For the text-containing cell, return its midpoint in [X, Y] coordinate format. 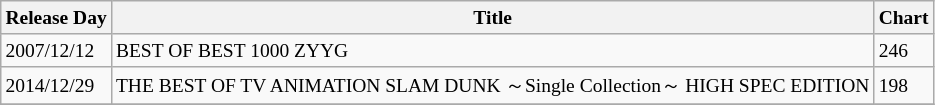
THE BEST OF TV ANIMATION SLAM DUNK ～Single Collection～ HIGH SPEC EDITION [492, 85]
198 [904, 85]
Chart [904, 18]
2007/12/12 [56, 50]
Title [492, 18]
246 [904, 50]
2014/12/29 [56, 85]
Release Day [56, 18]
BEST OF BEST 1000 ZYYG [492, 50]
